Identify which cell holds the provided text, then report its (x, y) central coordinate. 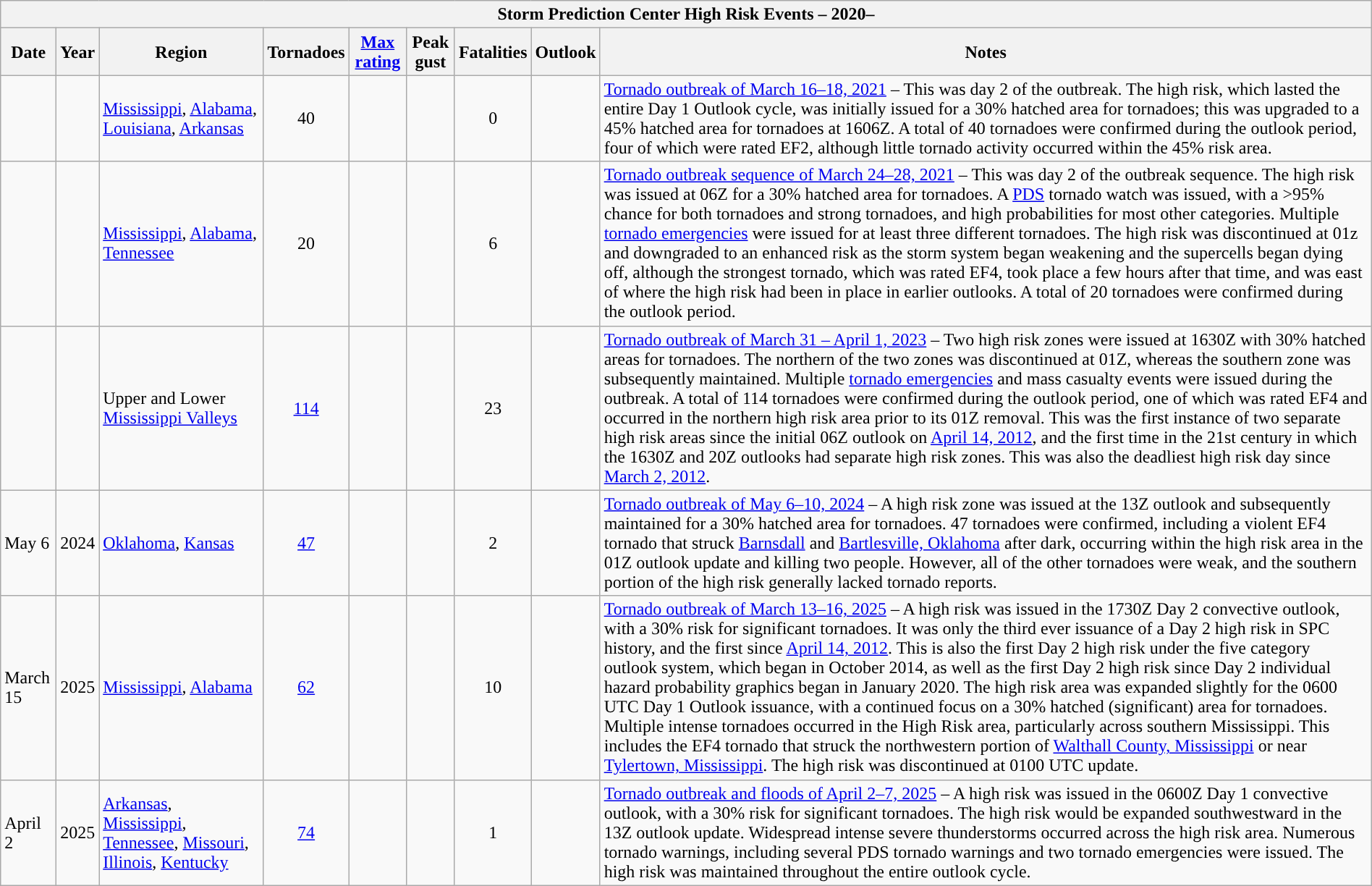
Max rating (378, 52)
10 (493, 688)
0 (493, 119)
Upper and Lower Mississippi Valleys (181, 408)
March 15 (29, 688)
114 (306, 408)
Year (78, 52)
Mississippi, Alabama, Tennessee (181, 243)
Peak gust (430, 52)
62 (306, 688)
40 (306, 119)
47 (306, 543)
Outlook (566, 52)
Notes (986, 52)
20 (306, 243)
6 (493, 243)
Mississippi, Alabama, Louisiana, Arkansas (181, 119)
May 6 (29, 543)
2024 (78, 543)
23 (493, 408)
Storm Prediction Center High Risk Events – 2020– (686, 14)
1 (493, 832)
Fatalities (493, 52)
Arkansas, Mississippi, Tennessee, Missouri, Illinois, Kentucky (181, 832)
Oklahoma, Kansas (181, 543)
Mississippi, Alabama (181, 688)
Date (29, 52)
74 (306, 832)
2 (493, 543)
April 2 (29, 832)
Tornadoes (306, 52)
Region (181, 52)
